Provide the (x, y) coordinate of the cell's center where the given text is located.  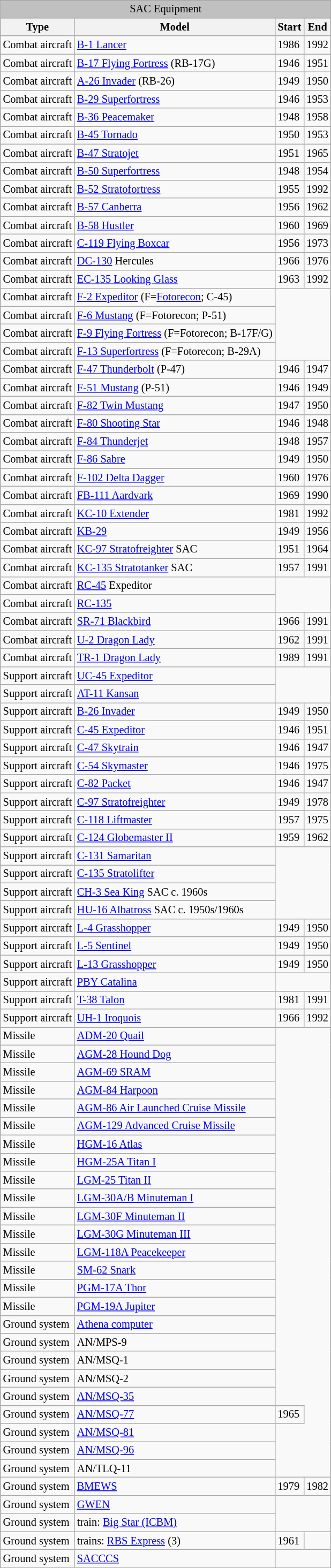
RC-45 Expeditor (175, 586)
train: Big Star (ICBM) (175, 1522)
HU-16 Albatross SAC c. 1950s/1960s (175, 910)
F-2 Expeditor (F=Fotorecon; C-45) (175, 298)
C-45 Expeditor (175, 730)
F-13 Superfortress (F=Fotorecon; B-29A) (175, 352)
FB-111 Aardvark (175, 496)
F-86 Sabre (175, 460)
1978 (317, 802)
F-6 Mustang (F=Fotorecon; P-51) (175, 315)
1979 (290, 1487)
C-118 Liftmaster (175, 820)
AT-11 Kansan (175, 694)
KC-135 Stratotanker SAC (175, 567)
Model (175, 27)
PBY Catalina (175, 982)
AGM-129 Advanced Cruise Missile (175, 1126)
B-36 Peacemaker (175, 117)
1989 (290, 658)
1973 (317, 244)
AN/MPS-9 (175, 1343)
1964 (317, 550)
UH-1 Iroquois (175, 1018)
1959 (290, 838)
Start (290, 27)
SAC Equipment (166, 9)
EC-135 Looking Glass (175, 279)
SACCCS (175, 1559)
LGM-25 Titan II (175, 1180)
B-45 Tornado (175, 135)
SR-71 Blackbird (175, 622)
B-50 Superfortress (175, 171)
F-102 Delta Dagger (175, 478)
HGM-25A Titan I (175, 1162)
L-4 Grasshopper (175, 928)
B-1 Lancer (175, 45)
AN/TLQ-11 (175, 1468)
KC-97 Stratofreighter SAC (175, 550)
F-82 Twin Mustang (175, 406)
ADM-20 Quail (175, 1036)
F-9 Flying Fortress (F=Fotorecon; B-17F/G) (175, 334)
F-80 Shooting Star (175, 423)
C-131 Samaritan (175, 856)
CH-3 Sea King SAC c. 1960s (175, 892)
C-54 Skymaster (175, 766)
1986 (290, 45)
LGM-118A Peacekeeper (175, 1252)
1963 (290, 279)
LGM-30G Minuteman III (175, 1234)
AN/MSQ-2 (175, 1378)
Athena computer (175, 1324)
T-38 Talon (175, 1000)
TR-1 Dragon Lady (175, 658)
U-2 Dragon Lady (175, 640)
AN/MSQ-35 (175, 1397)
F-51 Mustang (P-51) (175, 388)
C-82 Packet (175, 784)
1990 (317, 496)
B-17 Flying Fortress (RB-17G) (175, 63)
C-124 Globemaster II (175, 838)
B-52 Stratofortress (175, 190)
1961 (290, 1541)
AGM-69 SRAM (175, 1072)
1982 (317, 1487)
HGM-16 Atlas (175, 1144)
UC-45 Expeditor (175, 676)
B-47 Stratojet (175, 153)
GWEN (175, 1505)
L-13 Grasshopper (175, 964)
RC-135 (175, 604)
C-97 Stratofreighter (175, 802)
BMEWS (175, 1487)
C-119 Flying Boxcar (175, 244)
C-47 Skytrain (175, 748)
B-26 Invader (175, 712)
AN/MSQ-1 (175, 1360)
B-57 Canberra (175, 207)
AGM-86 Air Launched Cruise Missile (175, 1108)
AN/MSQ-81 (175, 1433)
KB-29 (175, 532)
Type (37, 27)
B-58 Hustler (175, 225)
DC-130 Hercules (175, 261)
1955 (290, 190)
AN/MSQ-96 (175, 1451)
F-47 Thunderbolt (P-47) (175, 369)
1954 (317, 171)
F-84 Thunderjet (175, 442)
End (317, 27)
L-5 Sentinel (175, 946)
SM-62 Snark (175, 1270)
PGM-17A Thor (175, 1289)
LGM-30F Minuteman II (175, 1216)
1958 (317, 117)
LGM-30A/B Minuteman I (175, 1198)
B-29 Superfortress (175, 99)
AGM-28 Hound Dog (175, 1054)
KC-10 Extender (175, 514)
PGM-19A Jupiter (175, 1306)
AGM-84 Harpoon (175, 1090)
trains: RBS Express (3) (175, 1541)
C-135 Stratolifter (175, 874)
AN/MSQ-77 (175, 1414)
A-26 Invader (RB-26) (175, 81)
